Extract the (x, y) coordinate from the center of the cell holding the provided text.  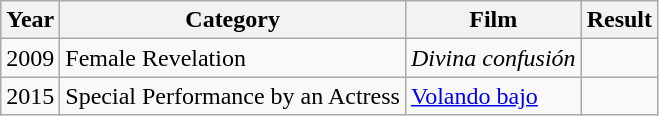
Divina confusión (493, 58)
Female Revelation (233, 58)
Result (619, 20)
Year (30, 20)
Volando bajo (493, 96)
Category (233, 20)
Film (493, 20)
Special Performance by an Actress (233, 96)
2015 (30, 96)
2009 (30, 58)
